Pinpoint the cell where the given text exists, returning its [X, Y] midpoint coordinate. 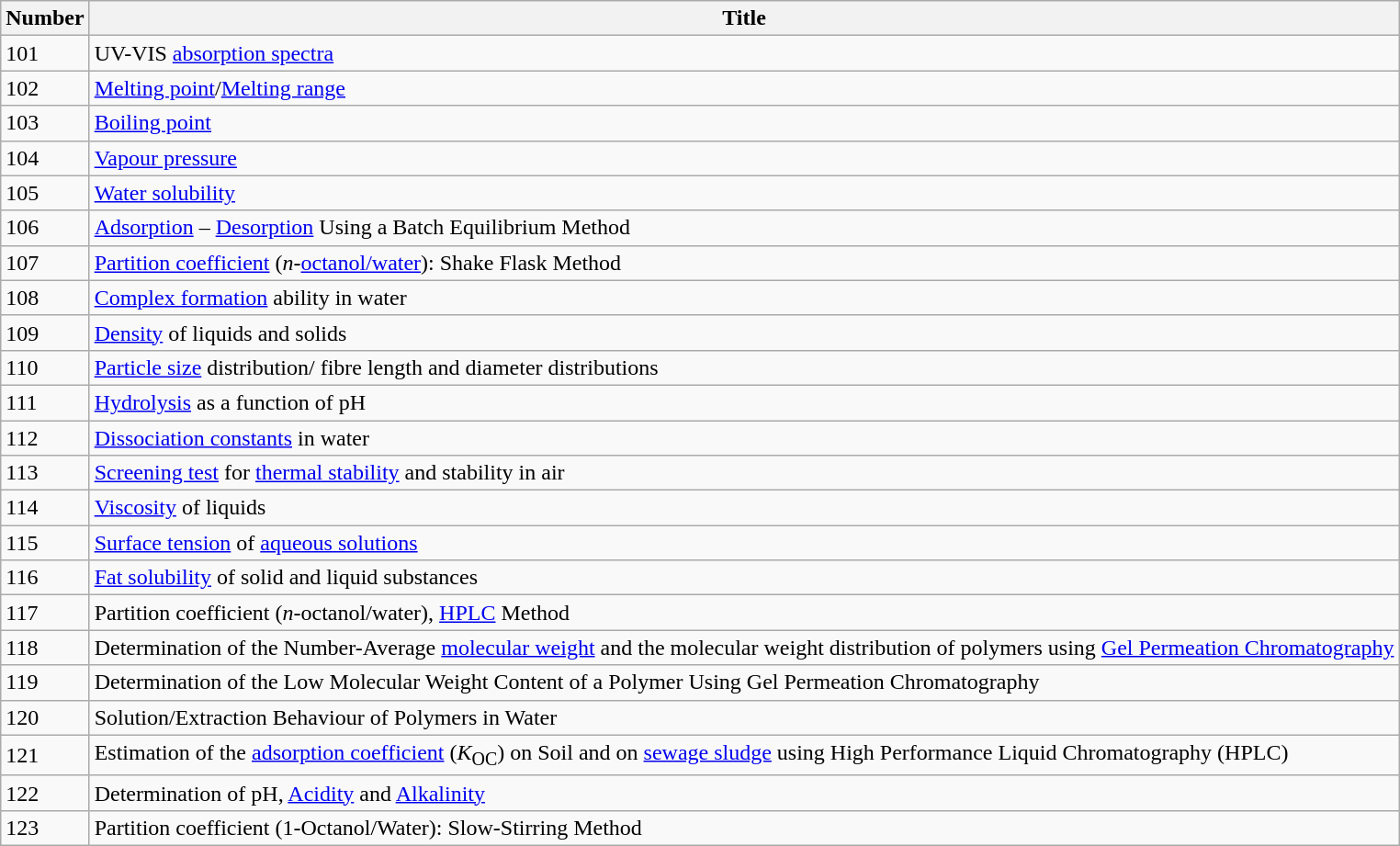
Dissociation constants in water [744, 438]
111 [45, 402]
107 [45, 263]
115 [45, 543]
Screening test for thermal stability and stability in air [744, 473]
101 [45, 53]
Vapour pressure [744, 158]
Partition coefficient (n-octanol/water): Shake Flask Method [744, 263]
114 [45, 508]
121 [45, 755]
Hydrolysis as a function of pH [744, 402]
Partition coefficient (1-Octanol/Water): Slow-Stirring Method [744, 828]
Density of liquids and solids [744, 333]
113 [45, 473]
117 [45, 613]
Determination of the Low Molecular Weight Content of a Polymer Using Gel Permeation Chromatography [744, 682]
Water solubility [744, 193]
Surface tension of aqueous solutions [744, 543]
123 [45, 828]
UV-VIS absorption spectra [744, 53]
Fat solubility of solid and liquid substances [744, 578]
112 [45, 438]
Boiling point [744, 123]
109 [45, 333]
103 [45, 123]
Title [744, 18]
119 [45, 682]
Adsorption – Desorption Using a Batch Equilibrium Method [744, 228]
Determination of pH, Acidity and Alkalinity [744, 793]
120 [45, 717]
102 [45, 88]
Solution/Extraction Behaviour of Polymers in Water [744, 717]
Particle size distribution/ fibre length and diameter distributions [744, 367]
Number [45, 18]
110 [45, 367]
118 [45, 648]
Estimation of the adsorption coefficient (KOC) on Soil and on sewage sludge using High Performance Liquid Chromatography (HPLC) [744, 755]
108 [45, 298]
Viscosity of liquids [744, 508]
104 [45, 158]
122 [45, 793]
116 [45, 578]
105 [45, 193]
Partition coefficient (n-octanol/water), HPLC Method [744, 613]
Complex formation ability in water [744, 298]
Determination of the Number-Average molecular weight and the molecular weight distribution of polymers using Gel Permeation Chromatography [744, 648]
Melting point/Melting range [744, 88]
106 [45, 228]
